Provide the (X, Y) coordinate of the cell's center where the given text is located.  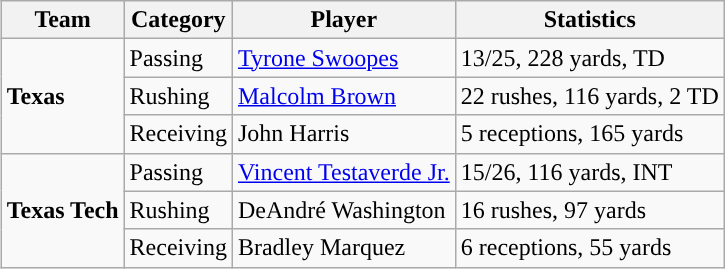
DeAndré Washington (344, 210)
Malcolm Brown (344, 96)
Statistics (590, 20)
John Harris (344, 134)
Tyrone Swoopes (344, 58)
Bradley Marquez (344, 248)
Team (62, 20)
16 rushes, 97 yards (590, 210)
5 receptions, 165 yards (590, 134)
Player (344, 20)
15/26, 116 yards, INT (590, 172)
22 rushes, 116 yards, 2 TD (590, 96)
Texas Tech (62, 210)
13/25, 228 yards, TD (590, 58)
Texas (62, 96)
Vincent Testaverde Jr. (344, 172)
6 receptions, 55 yards (590, 248)
Category (178, 20)
